Pinpoint the cell where the given text exists, returning its (x, y) midpoint coordinate. 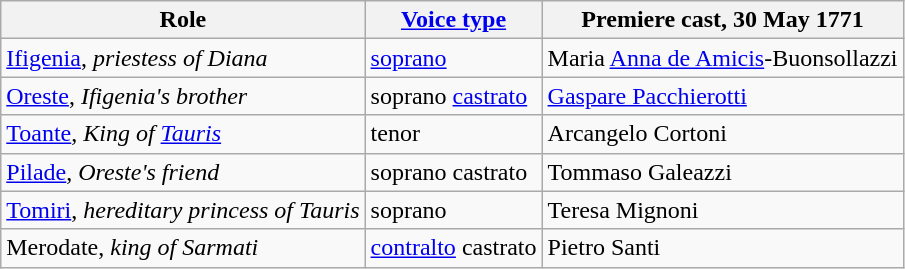
Premiere cast, 30 May 1771 (722, 20)
Role (183, 20)
tenor (454, 134)
contralto castrato (454, 248)
Maria Anna de Amicis-Buonsollazzi (722, 58)
Tommaso Galeazzi (722, 172)
Gaspare Pacchierotti (722, 96)
Arcangelo Cortoni (722, 134)
Pietro Santi (722, 248)
Teresa Mignoni (722, 210)
Merodate, king of Sarmati (183, 248)
Voice type (454, 20)
Pilade, Oreste's friend (183, 172)
Toante, King of Tauris (183, 134)
Ifigenia, priestess of Diana (183, 58)
Oreste, Ifigenia's brother (183, 96)
Tomiri, hereditary princess of Tauris (183, 210)
